From the cell containing the given text, extract its center point as [x, y] coordinate. 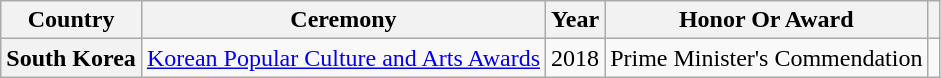
Korean Popular Culture and Arts Awards [343, 58]
Year [576, 20]
Country [72, 20]
South Korea [72, 58]
Ceremony [343, 20]
Prime Minister's Commendation [766, 58]
Honor Or Award [766, 20]
2018 [576, 58]
